Capture the cell that displays the provided text and extract its (X, Y) central coordinate. 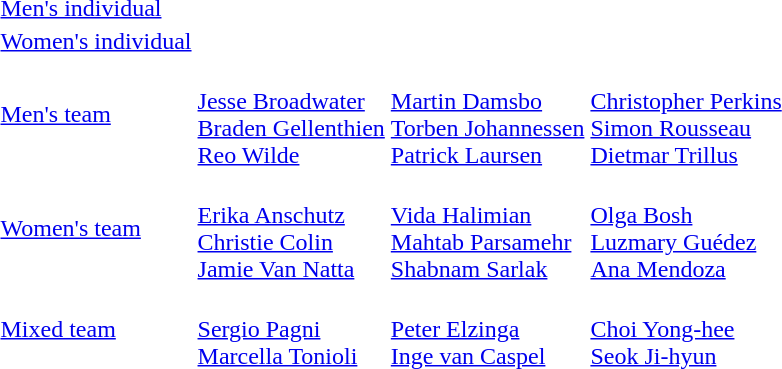
Martin Damsbo Torben Johannessen Patrick Laursen (488, 114)
Erika Anschutz Christie Colin Jamie Van Natta (291, 228)
Vida Halimian Mahtab Parsamehr Shabnam Sarlak (488, 228)
Jesse Broadwater Braden Gellenthien Reo Wilde (291, 114)
